Locate the cell with the specified text and output its (x, y) center coordinate. 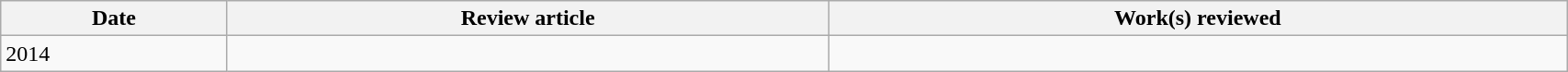
Work(s) reviewed (1198, 18)
Date (114, 18)
Review article (527, 18)
2014 (114, 54)
